Locate the cell with the specified text and output its [X, Y] center coordinate. 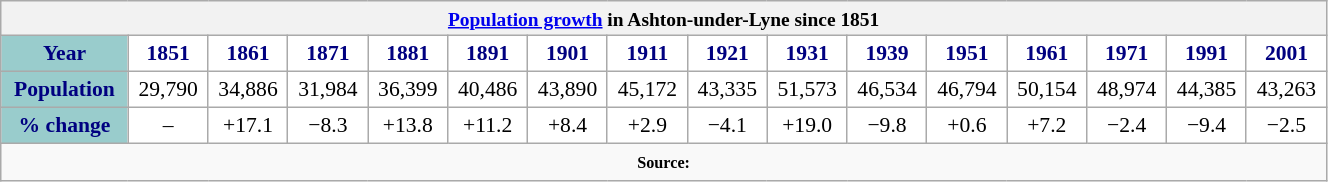
46,534 [887, 90]
−4.1 [727, 126]
Year [64, 54]
– [168, 126]
Population [64, 90]
1881 [408, 54]
1891 [488, 54]
+8.4 [568, 126]
46,794 [967, 90]
2001 [1286, 54]
−8.3 [328, 126]
+19.0 [807, 126]
+13.8 [408, 126]
44,385 [1207, 90]
1971 [1127, 54]
−2.5 [1286, 126]
+7.2 [1047, 126]
−9.8 [887, 126]
+11.2 [488, 126]
1921 [727, 54]
43,263 [1286, 90]
43,890 [568, 90]
50,154 [1047, 90]
Source: [664, 162]
−2.4 [1127, 126]
1939 [887, 54]
1861 [248, 54]
1911 [647, 54]
45,172 [647, 90]
1951 [967, 54]
1991 [1207, 54]
+0.6 [967, 126]
40,486 [488, 90]
+2.9 [647, 126]
43,335 [727, 90]
36,399 [408, 90]
48,974 [1127, 90]
+17.1 [248, 126]
−9.4 [1207, 126]
1901 [568, 54]
1961 [1047, 54]
31,984 [328, 90]
29,790 [168, 90]
1851 [168, 54]
51,573 [807, 90]
34,886 [248, 90]
1931 [807, 54]
1871 [328, 54]
% change [64, 126]
Population growth in Ashton-under-Lyne since 1851 [664, 18]
